Provide the [X, Y] coordinate of the cell's center where the given text is located.  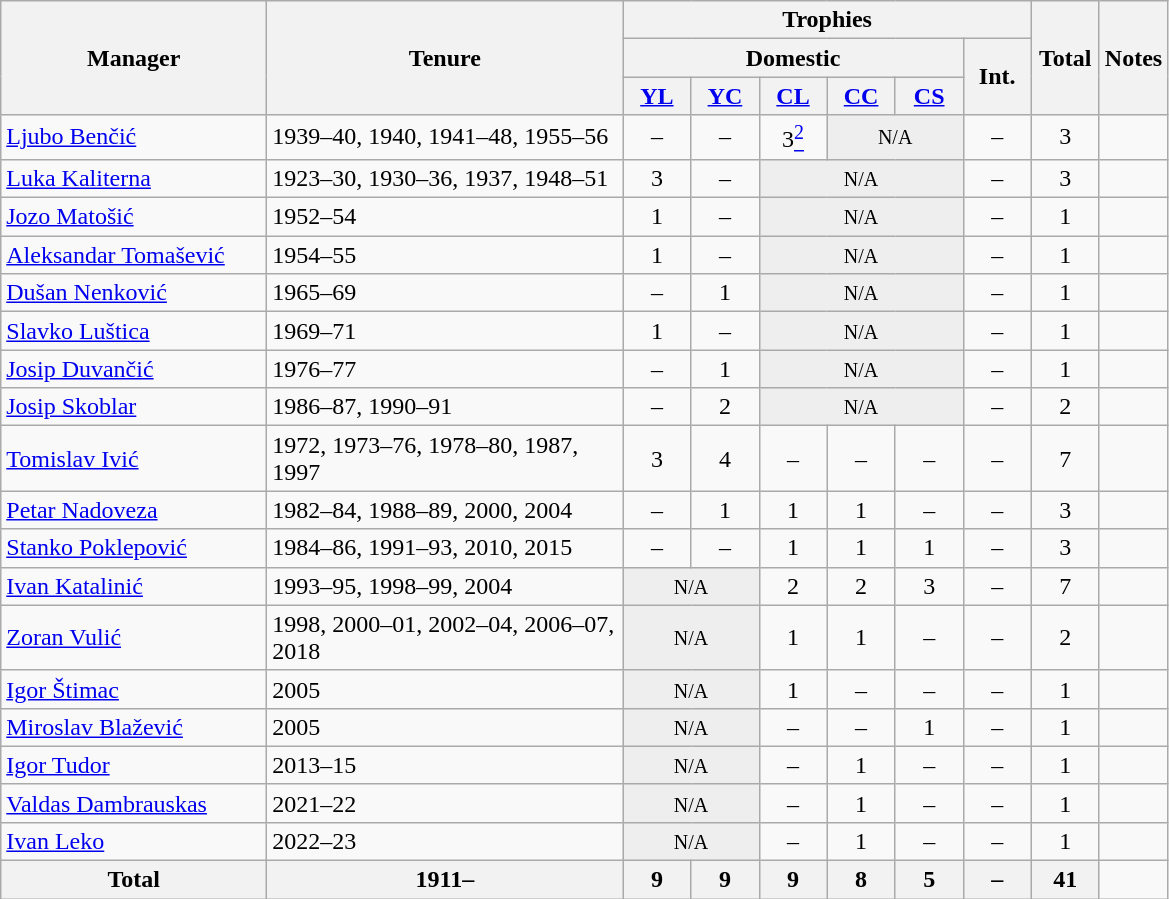
Luka Kaliterna [134, 178]
2021–22 [445, 803]
1954–55 [445, 255]
Aleksandar Tomašević [134, 255]
Miroslav Blažević [134, 727]
8 [861, 880]
YC [725, 96]
Ivan Katalinić [134, 586]
Slavko Luštica [134, 331]
Igor Štimac [134, 689]
Dušan Nenković [134, 293]
1998, 2000–01, 2002–04, 2006–07, 2018 [445, 638]
1984–86, 1991–93, 2010, 2015 [445, 548]
32 [793, 138]
1986–87, 1990–91 [445, 407]
Josip Duvančić [134, 369]
Zoran Vulić [134, 638]
2022–23 [445, 841]
1939–40, 1940, 1941–48, 1955–56 [445, 138]
Valdas Dambrauskas [134, 803]
Ivan Leko [134, 841]
41 [1065, 880]
CL [793, 96]
Stanko Poklepović [134, 548]
YL [657, 96]
Petar Nadoveza [134, 510]
1993–95, 1998–99, 2004 [445, 586]
Tomislav Ivić [134, 458]
1969–71 [445, 331]
Manager [134, 58]
Igor Tudor [134, 765]
Josip Skoblar [134, 407]
1911– [445, 880]
1976–77 [445, 369]
CS [929, 96]
Trophies [827, 20]
Tenure [445, 58]
4 [725, 458]
Int. [997, 77]
CC [861, 96]
2013–15 [445, 765]
Notes [1133, 58]
Jozo Matošić [134, 217]
1952–54 [445, 217]
Ljubo Benčić [134, 138]
1982–84, 1988–89, 2000, 2004 [445, 510]
5 [929, 880]
1972, 1973–76, 1978–80, 1987, 1997 [445, 458]
Domestic [793, 58]
1923–30, 1930–36, 1937, 1948–51 [445, 178]
1965–69 [445, 293]
